Return (x, y) of the center of cell containing provided text 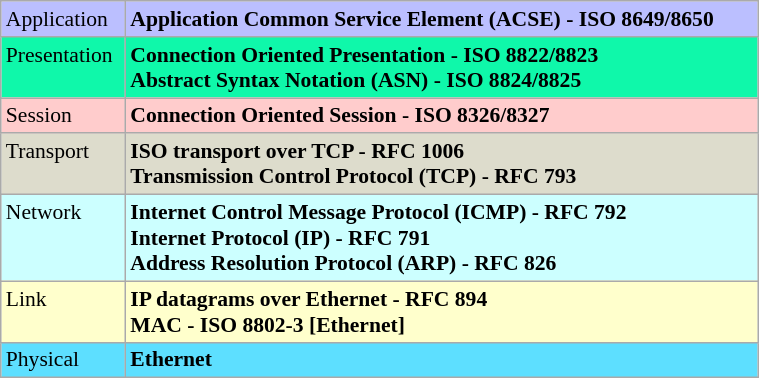
Link (63, 312)
Ethernet (441, 360)
IP datagrams over Ethernet - RFC 894MAC - ISO 8802-3 [Ethernet] (441, 312)
Network (63, 238)
Application Common Service Element (ACSE) - ISO 8649/8650 (441, 19)
Connection Oriented Session - ISO 8326/8327 (441, 116)
Physical (63, 360)
Session (63, 116)
Presentation (63, 66)
Application (63, 19)
Connection Oriented Presentation - ISO 8822/8823Abstract Syntax Notation (ASN) - ISO 8824/8825 (441, 66)
Internet Control Message Protocol (ICMP) - RFC 792Internet Protocol (IP) - RFC 791Address Resolution Protocol (ARP) - RFC 826 (441, 238)
Transport (63, 164)
ISO transport over TCP - RFC 1006Transmission Control Protocol (TCP) - RFC 793 (441, 164)
